Return [x, y] of the center of cell containing provided text 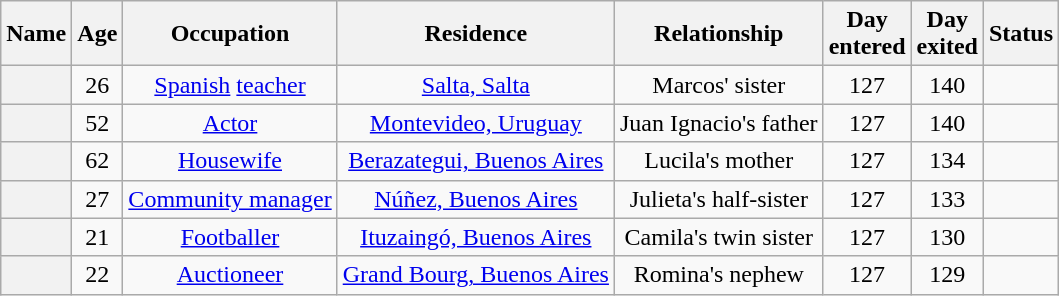
Actor [230, 123]
Status [1020, 34]
Auctioneer [230, 275]
Camila's twin sister [718, 237]
134 [947, 161]
21 [98, 237]
Julieta's half-sister [718, 199]
22 [98, 275]
Housewife [230, 161]
133 [947, 199]
Grand Bourg, Buenos Aires [476, 275]
Spanish teacher [230, 85]
62 [98, 161]
Lucila's mother [718, 161]
Núñez, Buenos Aires [476, 199]
Montevideo, Uruguay [476, 123]
129 [947, 275]
Occupation [230, 34]
52 [98, 123]
Berazategui, Buenos Aires [476, 161]
Romina's nephew [718, 275]
Salta, Salta [476, 85]
27 [98, 199]
Ituzaingó, Buenos Aires [476, 237]
Community manager [230, 199]
Footballer [230, 237]
Relationship [718, 34]
Name [36, 34]
Residence [476, 34]
130 [947, 237]
Marcos' sister [718, 85]
Dayexited [947, 34]
Juan Ignacio's father [718, 123]
Age [98, 34]
Dayentered [867, 34]
26 [98, 85]
